Return [X, Y] of the center of cell containing provided text 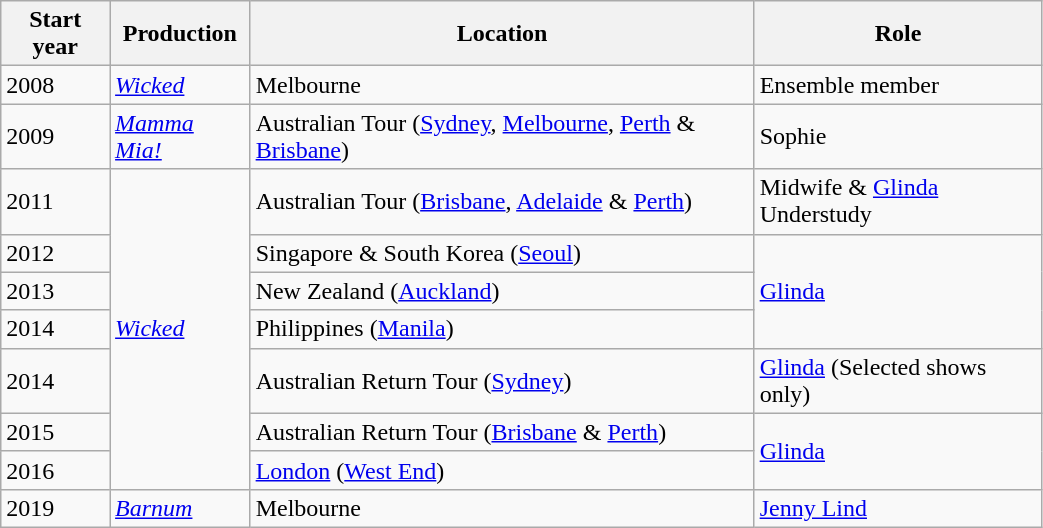
Singapore & South Korea (Seoul) [502, 253]
Ensemble member [898, 85]
Midwife & Glinda Understudy [898, 202]
2019 [56, 508]
2011 [56, 202]
Sophie [898, 136]
London (West End) [502, 470]
Role [898, 34]
New Zealand (Auckland) [502, 291]
2015 [56, 432]
Location [502, 34]
2012 [56, 253]
2009 [56, 136]
2008 [56, 85]
Barnum [180, 508]
Jenny Lind [898, 508]
Australian Tour (Sydney, Melbourne, Perth & Brisbane) [502, 136]
Philippines (Manila) [502, 329]
Australian Tour (Brisbane, Adelaide & Perth) [502, 202]
Australian Return Tour (Brisbane & Perth) [502, 432]
2013 [56, 291]
Mamma Mia! [180, 136]
Production [180, 34]
2016 [56, 470]
Australian Return Tour (Sydney) [502, 380]
Start year [56, 34]
Glinda (Selected shows only) [898, 380]
